Locate the cell with the specified text and output its [x, y] center coordinate. 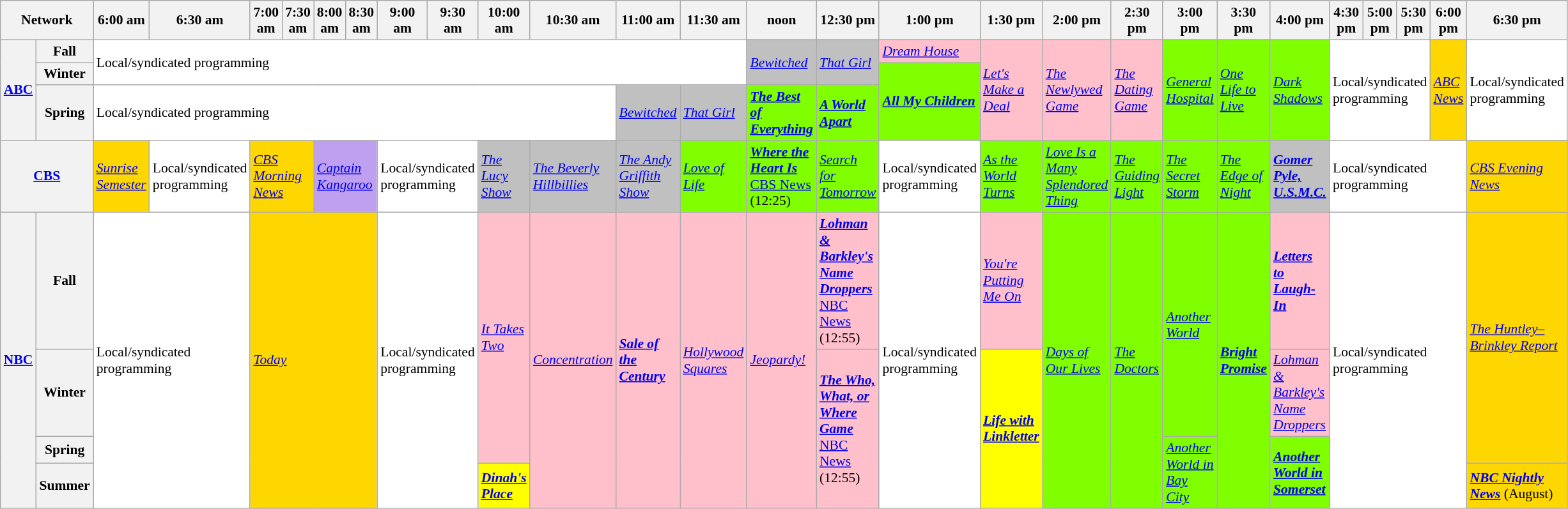
Sunrise Semester [121, 176]
Jeopardy! [781, 360]
Concentration [573, 360]
All My Children [929, 102]
The Lucy Show [504, 176]
You're Putting Me On [1011, 280]
Lohman & Barkley's Name Droppers [1300, 393]
One Life to Live [1244, 90]
Gomer Pyle, U.S.M.C. [1300, 176]
Love Is a Many Splendored Thing [1077, 176]
The Huntley–Brinkley Report [1517, 337]
1:00 pm [929, 20]
9:30 am [453, 20]
Another World in Somerset [1300, 473]
2:00 pm [1077, 20]
noon [781, 20]
4:30 pm [1346, 20]
It Takes Two [504, 337]
5:30 pm [1414, 20]
A World Apart [848, 114]
Dream House [929, 51]
The Who, What, or Where GameNBC News (12:55) [848, 429]
The Guiding Light [1137, 176]
Another World in Bay City [1190, 473]
Life with Linkletter [1011, 429]
Network [47, 20]
The Doctors [1137, 360]
The Newlywed Game [1077, 90]
Bright Promise [1244, 360]
7:30 am [298, 20]
Dinah's Place [504, 485]
11:30 am [713, 20]
The Beverly Hillbillies [573, 176]
The Andy Griffith Show [648, 176]
ABC News [1448, 90]
6:00 pm [1448, 20]
2:30 pm [1137, 20]
12:30 pm [848, 20]
CBS Morning News [281, 176]
Captain Kangaroo [345, 176]
Hollywood Squares [713, 360]
Where the Heart IsCBS News (12:25) [781, 176]
1:30 pm [1011, 20]
4:00 pm [1300, 20]
Days of Our Lives [1077, 360]
Lohman & Barkley's Name DroppersNBC News (12:55) [848, 280]
NBC [19, 360]
Another World [1190, 324]
6:30 pm [1517, 20]
CBS Evening News [1517, 176]
CBS [47, 176]
8:00 am [330, 20]
10:00 am [504, 20]
Love of Life [713, 176]
ABC [19, 90]
8:30 am [361, 20]
Summer [64, 485]
The Dating Game [1137, 90]
The Best of Everything [781, 114]
5:00 pm [1379, 20]
Letters to Laugh-In [1300, 280]
3:30 pm [1244, 20]
Search for Tomorrow [848, 176]
General Hospital [1190, 90]
10:30 am [573, 20]
Today [313, 360]
Sale of the Century [648, 360]
6:30 am [200, 20]
NBC Nightly News (August) [1517, 485]
The Edge of Night [1244, 176]
11:00 am [648, 20]
3:00 pm [1190, 20]
9:00 am [403, 20]
7:00 am [266, 20]
6:00 am [121, 20]
Dark Shadows [1300, 90]
The Secret Storm [1190, 176]
As the World Turns [1011, 176]
Let's Make a Deal [1011, 90]
